Scan for the cell matching the given text and deliver its (X, Y) coordinate at center. 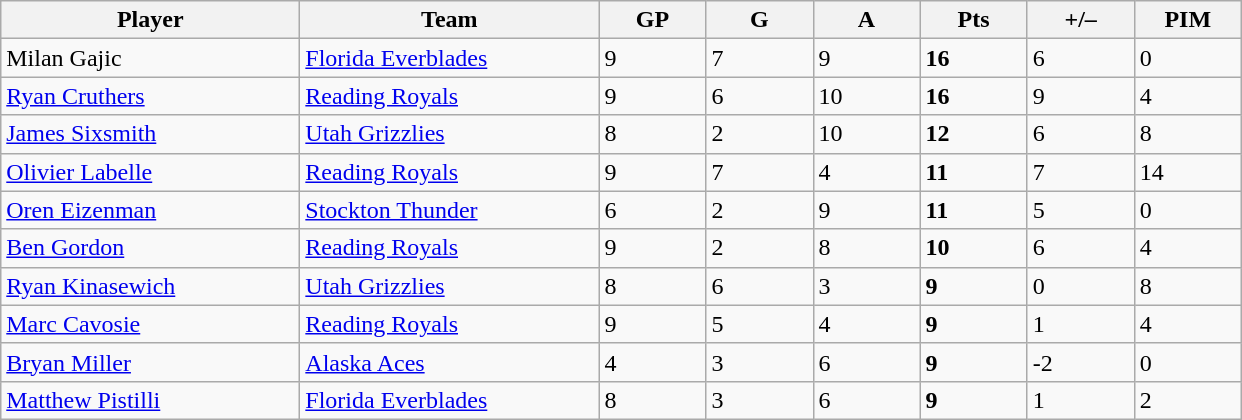
Bryan Miller (150, 362)
Matthew Pistilli (150, 400)
Ryan Kinasewich (150, 286)
A (866, 20)
Player (150, 20)
PIM (1188, 20)
Team (450, 20)
+/– (1080, 20)
Pts (974, 20)
-2 (1080, 362)
14 (1188, 172)
Ryan Cruthers (150, 96)
GP (652, 20)
Marc Cavosie (150, 324)
Alaska Aces (450, 362)
G (760, 20)
James Sixsmith (150, 134)
Ben Gordon (150, 248)
Milan Gajic (150, 58)
12 (974, 134)
Stockton Thunder (450, 210)
Olivier Labelle (150, 172)
Oren Eizenman (150, 210)
